Locate the cell with the specified text and output its [x, y] center coordinate. 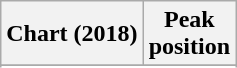
Peak position [189, 34]
Chart (2018) [72, 34]
